Capture the cell that displays the provided text and extract its (x, y) central coordinate. 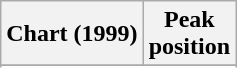
Chart (1999) (72, 34)
Peakposition (189, 34)
